Scan for the cell matching the given text and deliver its [x, y] coordinate at center. 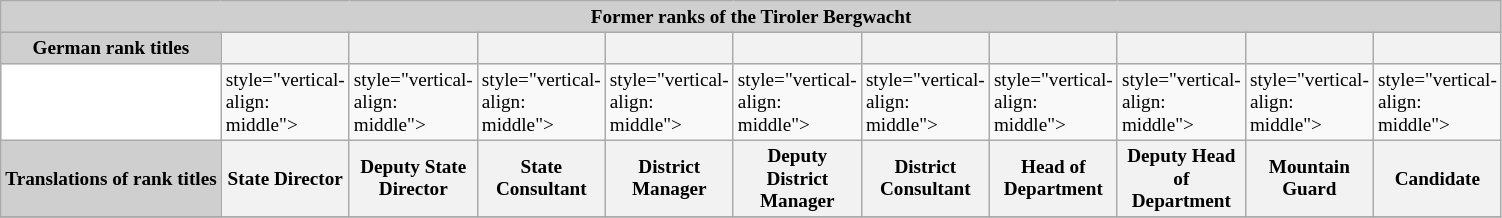
Mountain Guard [1309, 178]
Former ranks of the Tiroler Bergwacht [752, 17]
German rank titles [111, 48]
District Consultant [925, 178]
State Director [285, 178]
Head of Department [1053, 178]
State Consultant [541, 178]
Deputy Head of Department [1181, 178]
Deputy State Director [413, 178]
Candidate [1437, 178]
Deputy District Manager [797, 178]
Translations of rank titles [111, 178]
District Manager [669, 178]
